Output the [X, Y] coordinate of the center of the cell containing the given text.  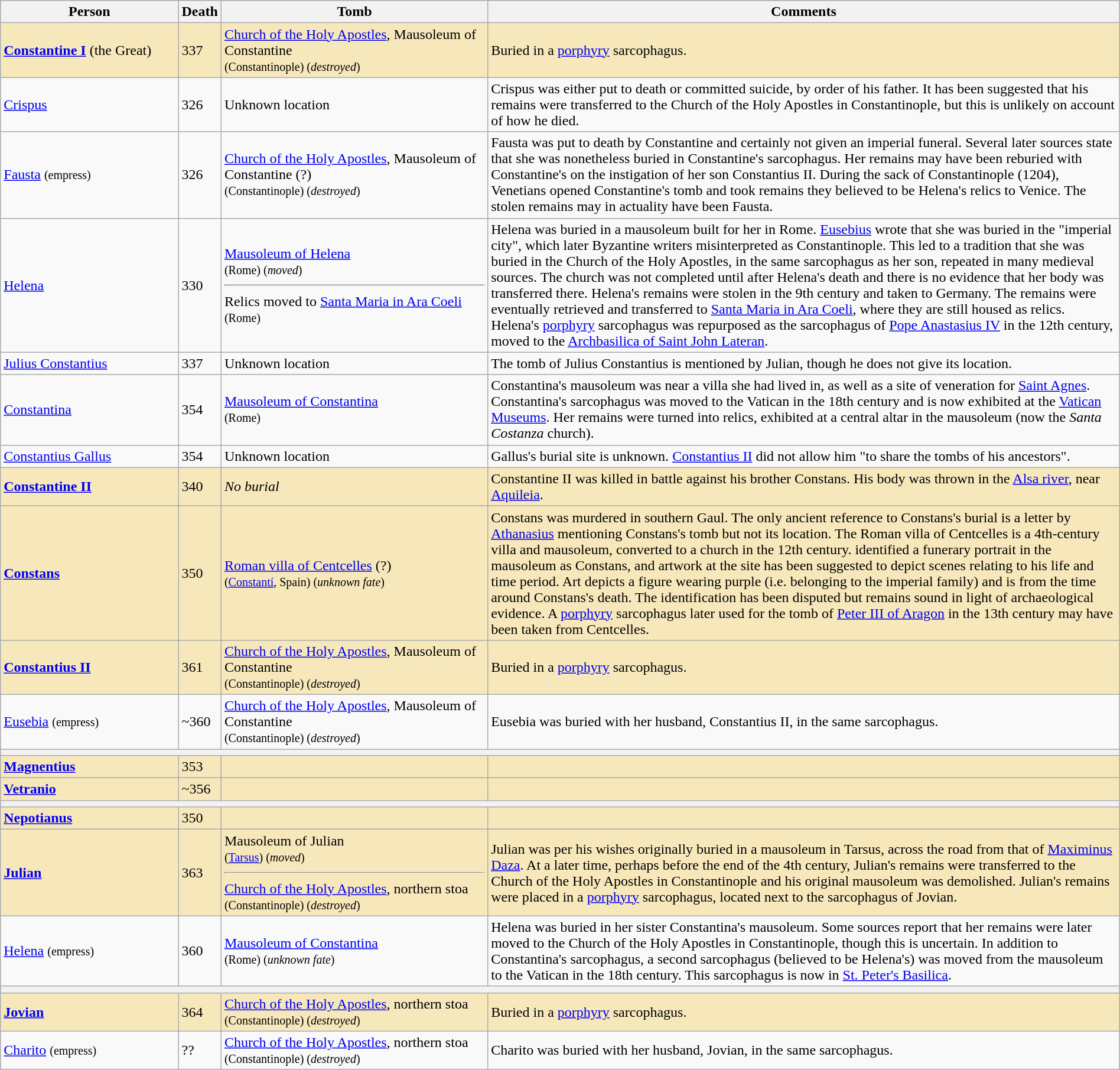
Julian [90, 873]
Roman villa of Centcelles (?)(Constantí, Spain) (unknown fate) [354, 573]
Mausoleum of Constantina(Rome) [354, 410]
Vetranio [90, 789]
Constantine II was killed in battle against his brother Constans. His body was thrown in the Alsa river, near Aquileia. [804, 487]
364 [200, 1012]
Gallus's burial site is unknown. Constantius II did not allow him "to share the tombs of his ancestors". [804, 456]
360 [200, 951]
Person [90, 12]
Constans [90, 573]
Charito was buried with her husband, Jovian, in the same sarcophagus. [804, 1051]
Eusebia (empress) [90, 721]
No burial [354, 487]
Julius Constantius [90, 363]
Constantius Gallus [90, 456]
Jovian [90, 1012]
Helena (empress) [90, 951]
340 [200, 487]
Fausta (empress) [90, 175]
Mausoleum of Constantina(Rome) (unknown fate) [354, 951]
Charito (empress) [90, 1051]
~360 [200, 721]
Magnentius [90, 767]
Mausoleum of Helena(Rome) (moved)Relics moved to Santa Maria in Ara Coeli(Rome) [354, 285]
353 [200, 767]
?? [200, 1051]
Eusebia was buried with her husband, Constantius II, in the same sarcophagus. [804, 721]
Mausoleum of Julian(Tarsus) (moved)Church of the Holy Apostles, northern stoa(Constantinople) (destroyed) [354, 873]
Comments [804, 12]
Death [200, 12]
Constantine I (the Great) [90, 50]
330 [200, 285]
Constantine II [90, 487]
361 [200, 667]
Tomb [354, 12]
Constantius II [90, 667]
Nepotianus [90, 818]
Crispus [90, 105]
The tomb of Julius Constantius is mentioned by Julian, though he does not give its location. [804, 363]
Helena [90, 285]
Constantina [90, 410]
~356 [200, 789]
363 [200, 873]
Church of the Holy Apostles, Mausoleum of Constantine (?)(Constantinople) (destroyed) [354, 175]
